Return the (X, Y) coordinate for the center point of the cell that contains the specified text.  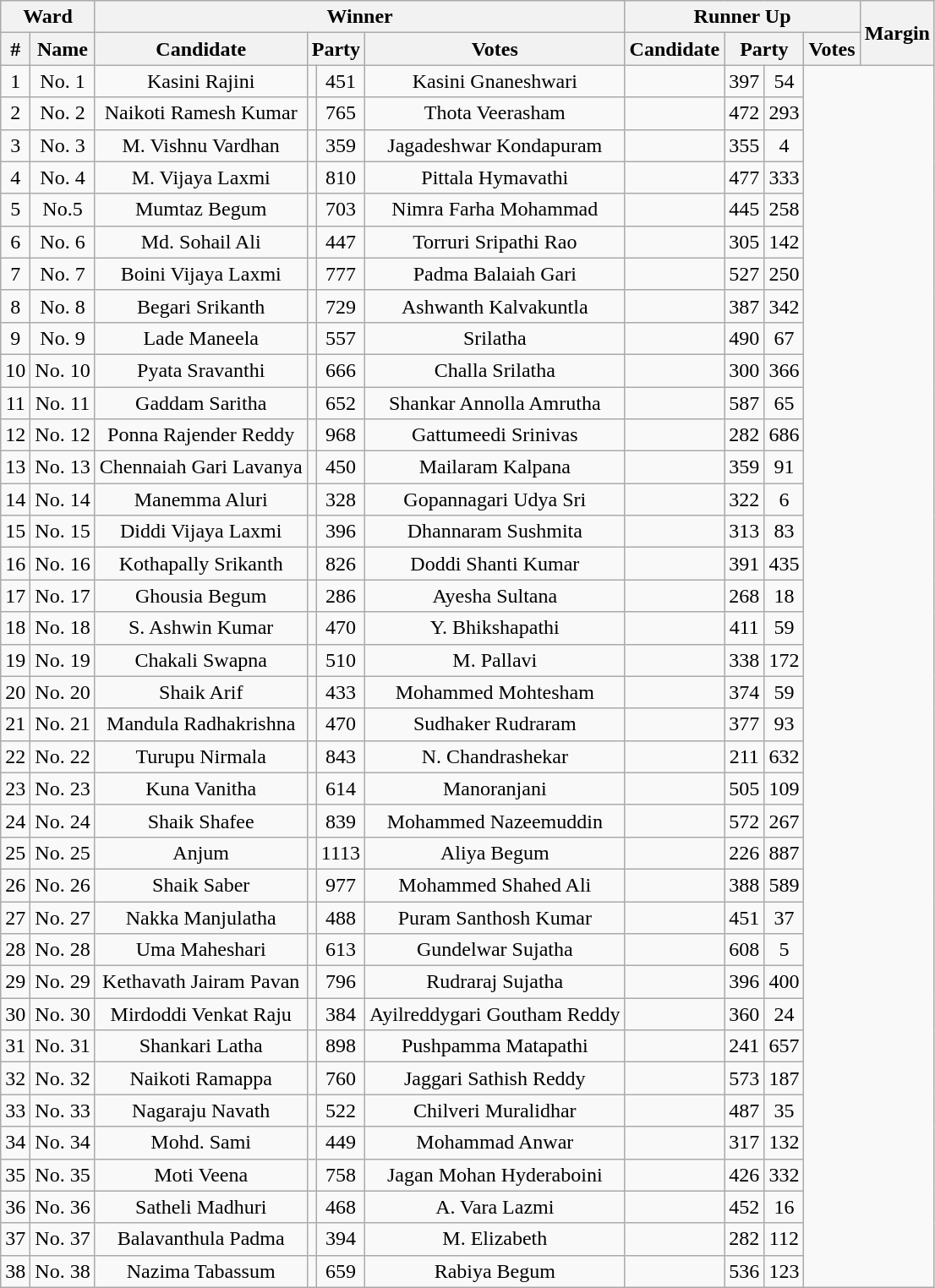
No. 22 (63, 756)
Kasini Gnaneshwari (495, 81)
Balavanthula Padma (201, 1239)
17 (15, 596)
Mohd. Sami (201, 1143)
522 (340, 1111)
31 (15, 1046)
374 (744, 692)
Margin (897, 33)
Gaddam Saritha (201, 403)
394 (340, 1239)
No. 25 (63, 853)
305 (744, 242)
No. 38 (63, 1271)
M. Elizabeth (495, 1239)
589 (785, 885)
411 (744, 628)
142 (785, 242)
Mirdoddi Venkat Raju (201, 1014)
536 (744, 1271)
172 (785, 660)
33 (15, 1111)
No. 26 (63, 885)
293 (785, 113)
Naikoti Ramesh Kumar (201, 113)
No. 32 (63, 1078)
A. Vara Lazmi (495, 1207)
Naikoti Ramappa (201, 1078)
83 (785, 532)
Srilatha (495, 338)
No. 11 (63, 403)
Ashwanth Kalvakuntla (495, 306)
132 (785, 1143)
328 (340, 499)
Nagaraju Navath (201, 1111)
No. 28 (63, 950)
226 (744, 853)
Pittala Hymavathi (495, 177)
Satheli Madhuri (201, 1207)
796 (340, 982)
54 (785, 81)
No. 13 (63, 467)
826 (340, 564)
Aliya Begum (495, 853)
Name (63, 49)
21 (15, 724)
Sudhaker Rudraram (495, 724)
384 (340, 1014)
Kasini Rajini (201, 81)
Dhannaram Sushmita (495, 532)
Shaik Saber (201, 885)
8 (15, 306)
510 (340, 660)
211 (744, 756)
Rudraraj Sujatha (495, 982)
317 (744, 1143)
Kuna Vanitha (201, 789)
Chennaiah Gari Lavanya (201, 467)
426 (744, 1175)
2 (15, 113)
447 (340, 242)
322 (744, 499)
28 (15, 950)
No. 27 (63, 917)
Ayesha Sultana (495, 596)
No. 4 (63, 177)
Md. Sohail Ali (201, 242)
765 (340, 113)
19 (15, 660)
887 (785, 853)
1113 (340, 853)
666 (340, 370)
342 (785, 306)
M. Vijaya Laxmi (201, 177)
N. Chandrashekar (495, 756)
10 (15, 370)
488 (340, 917)
Chilveri Muralidhar (495, 1111)
355 (744, 145)
25 (15, 853)
477 (744, 177)
12 (15, 435)
No. 10 (63, 370)
445 (744, 210)
Puram Santhosh Kumar (495, 917)
No. 29 (63, 982)
# (15, 49)
93 (785, 724)
Turupu Nirmala (201, 756)
No. 7 (63, 274)
449 (340, 1143)
268 (744, 596)
Y. Bhikshapathi (495, 628)
760 (340, 1078)
Manemma Aluri (201, 499)
Kothapally Srikanth (201, 564)
Moti Veena (201, 1175)
Shaik Arif (201, 692)
452 (744, 1207)
9 (15, 338)
300 (744, 370)
14 (15, 499)
187 (785, 1078)
843 (340, 756)
587 (744, 403)
258 (785, 210)
898 (340, 1046)
32 (15, 1078)
632 (785, 756)
839 (340, 821)
Anjum (201, 853)
No. 9 (63, 338)
Ghousia Begum (201, 596)
No. 17 (63, 596)
729 (340, 306)
433 (340, 692)
109 (785, 789)
810 (340, 177)
Ayilreddygari Goutham Reddy (495, 1014)
No. 30 (63, 1014)
Mohammed Shahed Ali (495, 885)
435 (785, 564)
572 (744, 821)
No. 34 (63, 1143)
22 (15, 756)
123 (785, 1271)
Uma Maheshari (201, 950)
267 (785, 821)
657 (785, 1046)
29 (15, 982)
573 (744, 1078)
313 (744, 532)
No. 37 (63, 1239)
338 (744, 660)
397 (744, 81)
286 (340, 596)
968 (340, 435)
Jagan Mohan Hyderaboini (495, 1175)
M. Pallavi (495, 660)
Gattumeedi Srinivas (495, 435)
557 (340, 338)
Begari Srikanth (201, 306)
777 (340, 274)
67 (785, 338)
No. 12 (63, 435)
977 (340, 885)
Shankar Annolla Amrutha (495, 403)
758 (340, 1175)
377 (744, 724)
Mailaram Kalpana (495, 467)
450 (340, 467)
Jagadeshwar Kondapuram (495, 145)
Pushpamma Matapathi (495, 1046)
23 (15, 789)
Ponna Rajender Reddy (201, 435)
No. 3 (63, 145)
Chakali Swapna (201, 660)
No. 24 (63, 821)
Padma Balaiah Gari (495, 274)
472 (744, 113)
400 (785, 982)
332 (785, 1175)
487 (744, 1111)
387 (744, 306)
M. Vishnu Vardhan (201, 145)
Nakka Manjulatha (201, 917)
659 (340, 1271)
13 (15, 467)
Nazima Tabassum (201, 1271)
686 (785, 435)
366 (785, 370)
3 (15, 145)
Torruri Sripathi Rao (495, 242)
652 (340, 403)
Pyata Sravanthi (201, 370)
391 (744, 564)
38 (15, 1271)
No. 36 (63, 1207)
613 (340, 950)
608 (744, 950)
No. 1 (63, 81)
Diddi Vijaya Laxmi (201, 532)
Gopannagari Udya Sri (495, 499)
Mandula Radhakrishna (201, 724)
360 (744, 1014)
Runner Up (742, 17)
27 (15, 917)
527 (744, 274)
Manoranjani (495, 789)
505 (744, 789)
No. 15 (63, 532)
No. 14 (63, 499)
Doddi Shanti Kumar (495, 564)
No. 33 (63, 1111)
468 (340, 1207)
No. 6 (63, 242)
No. 31 (63, 1046)
26 (15, 885)
No.5 (63, 210)
S. Ashwin Kumar (201, 628)
No. 23 (63, 789)
Mumtaz Begum (201, 210)
No. 18 (63, 628)
Jaggari Sathish Reddy (495, 1078)
Shankari Latha (201, 1046)
1 (15, 81)
Shaik Shafee (201, 821)
Boini Vijaya Laxmi (201, 274)
Mohammed Nazeemuddin (495, 821)
30 (15, 1014)
Mohammad Anwar (495, 1143)
No. 8 (63, 306)
No. 16 (63, 564)
241 (744, 1046)
Ward (47, 17)
112 (785, 1239)
20 (15, 692)
91 (785, 467)
614 (340, 789)
Challa Srilatha (495, 370)
34 (15, 1143)
Kethavath Jairam Pavan (201, 982)
Winner (360, 17)
7 (15, 274)
Lade Maneela (201, 338)
388 (744, 885)
Rabiya Begum (495, 1271)
11 (15, 403)
No. 20 (63, 692)
250 (785, 274)
65 (785, 403)
703 (340, 210)
333 (785, 177)
No. 35 (63, 1175)
Mohammed Mohtesham (495, 692)
No. 21 (63, 724)
490 (744, 338)
Thota Veerasham (495, 113)
36 (15, 1207)
Nimra Farha Mohammad (495, 210)
15 (15, 532)
No. 2 (63, 113)
Gundelwar Sujatha (495, 950)
No. 19 (63, 660)
